Return the [X, Y] coordinate for the center point of the cell that contains the specified text.  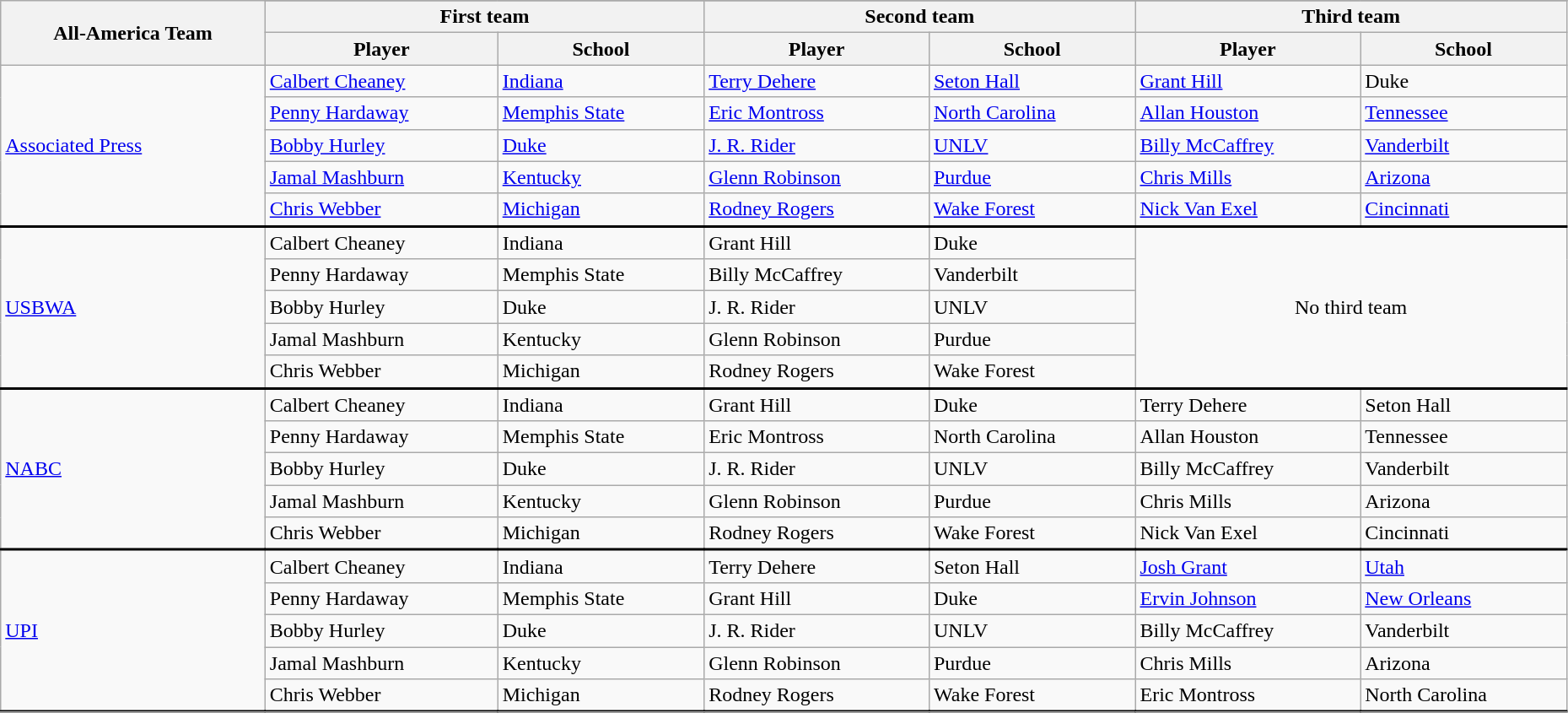
Josh Grant [1248, 567]
NABC [133, 469]
Associated Press [133, 145]
USBWA [133, 307]
Utah [1464, 567]
Ervin Johnson [1248, 598]
Second team [919, 17]
Third team [1351, 17]
No third team [1351, 307]
First team [484, 17]
UPI [133, 631]
All-America Team [133, 33]
New Orleans [1464, 598]
